Determine the (x, y) coordinate at the center of the cell enclosing the given text.  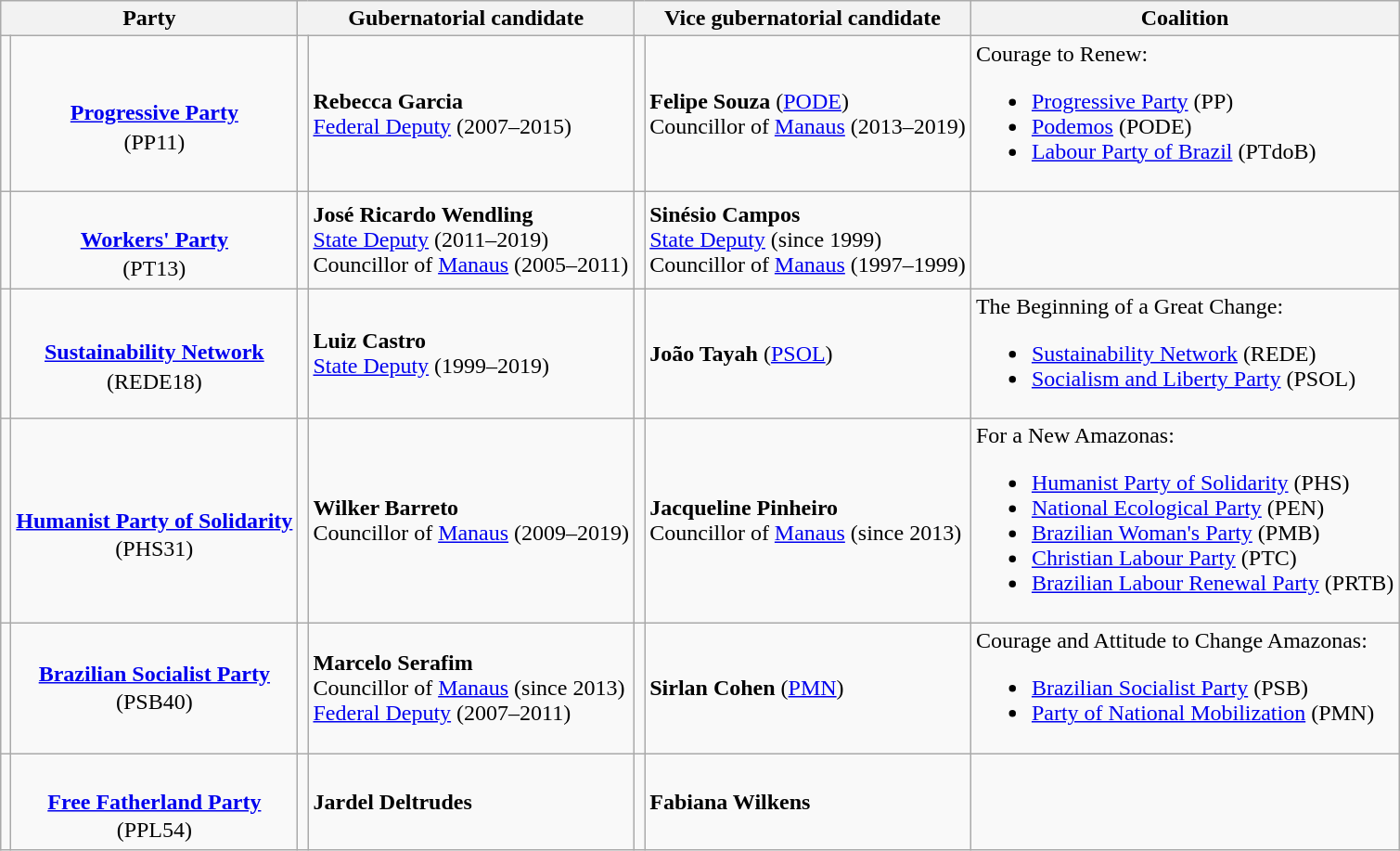
Vice gubernatorial candidate (803, 19)
Marcelo SerafimCouncillor of Manaus (since 2013)Federal Deputy (2007–2011) (471, 689)
Humanist Party of Solidarity(PHS31) (154, 522)
Fabiana Wilkens (808, 802)
Courage to Renew:Progressive Party (PP)Podemos (PODE)Labour Party of Brazil (PTdoB) (1185, 113)
Free Fatherland Party(PPL54) (154, 802)
Courage and Attitude to Change Amazonas:Brazilian Socialist Party (PSB)Party of National Mobilization (PMN) (1185, 689)
Sirlan Cohen (PMN) (808, 689)
Rebecca GarciaFederal Deputy (2007–2015) (471, 113)
Coalition (1185, 19)
José Ricardo WendlingState Deputy (2011–2019)Councillor of Manaus (2005–2011) (471, 239)
Felipe Souza (PODE)Councillor of Manaus (2013–2019) (808, 113)
Party (149, 19)
Sinésio CamposState Deputy (since 1999)Councillor of Manaus (1997–1999) (808, 239)
Progressive Party(PP11) (154, 113)
Brazilian Socialist Party(PSB40) (154, 689)
Wilker BarretoCouncillor of Manaus (2009–2019) (471, 522)
Jardel Deltrudes (471, 802)
Sustainability Network(REDE18) (154, 354)
The Beginning of a Great Change:Sustainability Network (REDE)Socialism and Liberty Party (PSOL) (1185, 354)
Workers' Party(PT13) (154, 239)
Gubernatorial candidate (466, 19)
João Tayah (PSOL) (808, 354)
Jacqueline PinheiroCouncillor of Manaus (since 2013) (808, 522)
Luiz CastroState Deputy (1999–2019) (471, 354)
